Capture the cell that displays the provided text and extract its [X, Y] central coordinate. 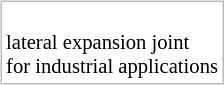
lateral expansion jointfor industrial applications [112, 44]
